Capture the cell that displays the provided text and extract its [X, Y] central coordinate. 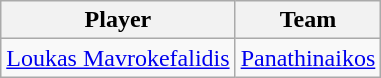
Panathinaikos [308, 58]
Team [308, 20]
Player [118, 20]
Loukas Mavrokefalidis [118, 58]
